From the cell containing the given text, extract its center point as (x, y) coordinate. 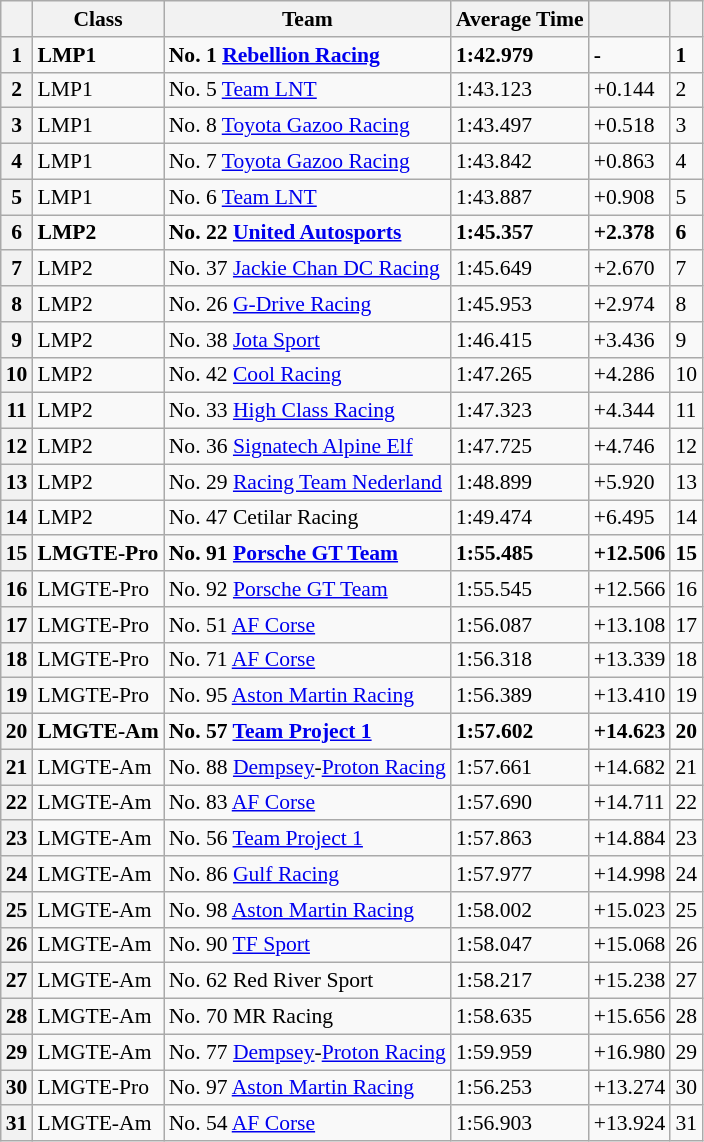
No. 37 Jackie Chan DC Racing (308, 269)
1:46.415 (520, 340)
1:45.649 (520, 269)
No. 98 Aston Martin Racing (308, 910)
No. 22 United Autosports (308, 233)
No. 42 Cool Racing (308, 375)
1:43.123 (520, 90)
+2.974 (630, 304)
+14.884 (630, 839)
1:57.690 (520, 803)
1:57.863 (520, 839)
1:45.953 (520, 304)
No. 7 Toyota Gazoo Racing (308, 162)
No. 5 Team LNT (308, 90)
+2.670 (630, 269)
+13.410 (630, 696)
1:47.323 (520, 411)
No. 83 AF Corse (308, 803)
1:56.389 (520, 696)
1:42.979 (520, 55)
1:45.357 (520, 233)
1:58.047 (520, 945)
No. 92 Porsche GT Team (308, 589)
+2.378 (630, 233)
No. 8 Toyota Gazoo Racing (308, 126)
No. 51 AF Corse (308, 625)
+14.998 (630, 874)
+0.908 (630, 197)
1:43.887 (520, 197)
No. 71 AF Corse (308, 660)
No. 90 TF Sport (308, 945)
+6.495 (630, 518)
1:57.602 (520, 732)
1:55.485 (520, 554)
+16.980 (630, 1052)
+13.274 (630, 1088)
+12.506 (630, 554)
1:55.545 (520, 589)
+0.518 (630, 126)
No. 86 Gulf Racing (308, 874)
1:43.842 (520, 162)
No. 1 Rebellion Racing (308, 55)
1:56.903 (520, 1124)
+15.656 (630, 1017)
+15.023 (630, 910)
- (630, 55)
1:57.661 (520, 767)
+13.924 (630, 1124)
Team (308, 19)
Average Time (520, 19)
No. 57 Team Project 1 (308, 732)
+5.920 (630, 482)
No. 29 Racing Team Nederland (308, 482)
1:43.497 (520, 126)
1:58.635 (520, 1017)
No. 88 Dempsey-Proton Racing (308, 767)
No. 62 Red River Sport (308, 981)
No. 95 Aston Martin Racing (308, 696)
+0.144 (630, 90)
No. 54 AF Corse (308, 1124)
+4.344 (630, 411)
No. 70 MR Racing (308, 1017)
+0.863 (630, 162)
No. 26 G-Drive Racing (308, 304)
+14.682 (630, 767)
No. 91 Porsche GT Team (308, 554)
No. 6 Team LNT (308, 197)
No. 47 Cetilar Racing (308, 518)
+4.746 (630, 447)
+14.623 (630, 732)
Class (98, 19)
No. 97 Aston Martin Racing (308, 1088)
1:58.217 (520, 981)
1:47.725 (520, 447)
+14.711 (630, 803)
1:59.959 (520, 1052)
1:49.474 (520, 518)
1:47.265 (520, 375)
1:56.253 (520, 1088)
+4.286 (630, 375)
No. 77 Dempsey-Proton Racing (308, 1052)
+3.436 (630, 340)
+13.108 (630, 625)
1:56.318 (520, 660)
No. 56 Team Project 1 (308, 839)
1:58.002 (520, 910)
No. 33 High Class Racing (308, 411)
+15.068 (630, 945)
1:57.977 (520, 874)
1:56.087 (520, 625)
+12.566 (630, 589)
1:48.899 (520, 482)
+13.339 (630, 660)
No. 38 Jota Sport (308, 340)
+15.238 (630, 981)
No. 36 Signatech Alpine Elf (308, 447)
